Determine the (X, Y) coordinate at the center of the cell enclosing the given text.  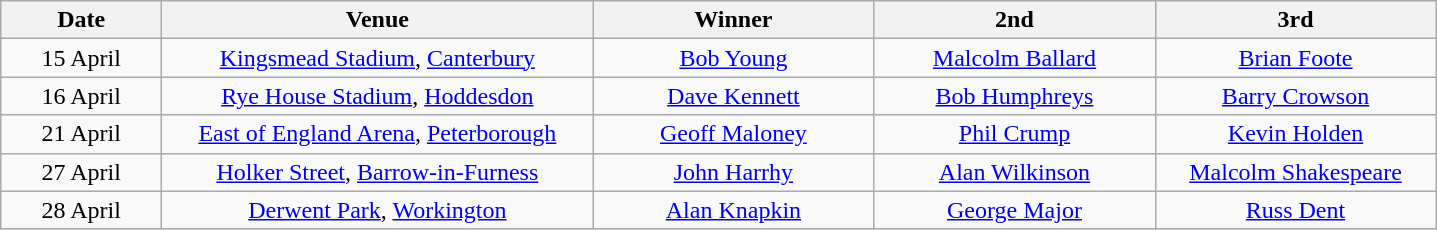
Rye House Stadium, Hoddesdon (378, 96)
Dave Kennett (734, 96)
Bob Young (734, 58)
Geoff Maloney (734, 134)
Bob Humphreys (1014, 96)
Malcolm Shakespeare (1296, 172)
Alan Wilkinson (1014, 172)
Kevin Holden (1296, 134)
16 April (82, 96)
3rd (1296, 20)
27 April (82, 172)
Holker Street, Barrow-in-Furness (378, 172)
21 April (82, 134)
Brian Foote (1296, 58)
Phil Crump (1014, 134)
Winner (734, 20)
Alan Knapkin (734, 210)
Derwent Park, Workington (378, 210)
Venue (378, 20)
John Harrhy (734, 172)
Date (82, 20)
Malcolm Ballard (1014, 58)
East of England Arena, Peterborough (378, 134)
George Major (1014, 210)
Kingsmead Stadium, Canterbury (378, 58)
28 April (82, 210)
15 April (82, 58)
Russ Dent (1296, 210)
Barry Crowson (1296, 96)
2nd (1014, 20)
